Return the (x, y) coordinate for the center point of the cell that contains the specified text.  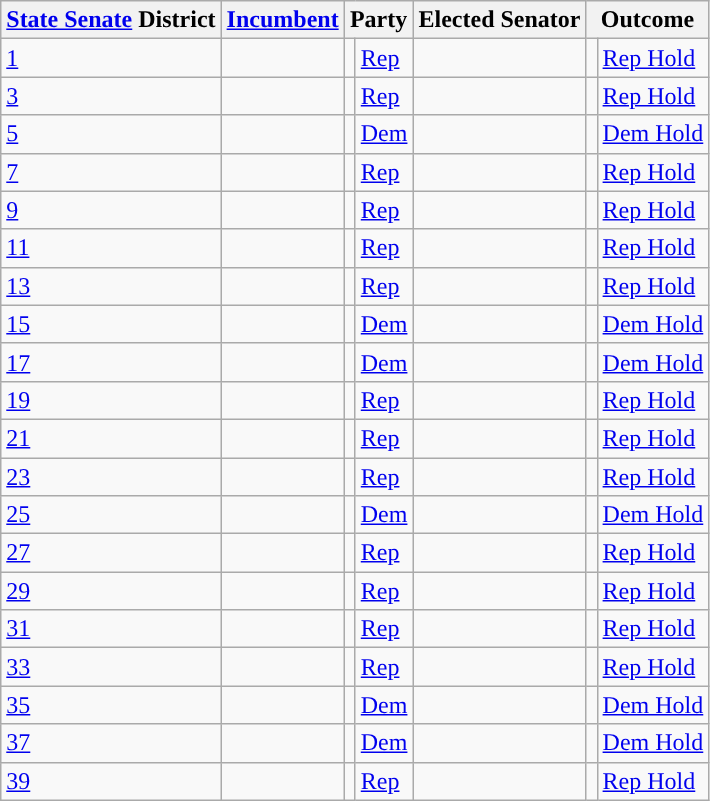
33 (111, 667)
1 (111, 58)
7 (111, 172)
31 (111, 629)
Incumbent (282, 20)
11 (111, 248)
23 (111, 477)
25 (111, 515)
39 (111, 781)
Party (378, 20)
Outcome (648, 20)
27 (111, 553)
13 (111, 286)
37 (111, 743)
19 (111, 400)
State Senate District (111, 20)
17 (111, 362)
29 (111, 591)
3 (111, 96)
5 (111, 134)
9 (111, 210)
35 (111, 705)
21 (111, 438)
Elected Senator (500, 20)
15 (111, 324)
